Detect which cell encompasses the target text, then output its (x, y) center coordinate. 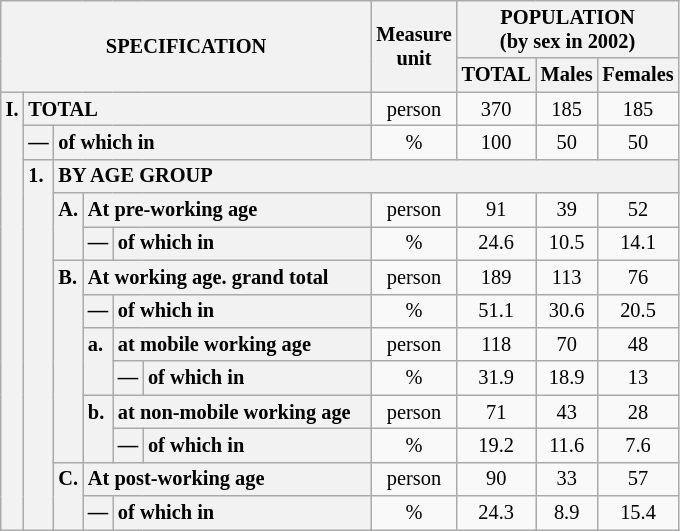
189 (496, 277)
B. (68, 361)
31.9 (496, 378)
At working age. grand total (227, 277)
I. (12, 311)
52 (638, 210)
113 (567, 277)
Measure unit (414, 46)
51.1 (496, 311)
a. (98, 360)
7.6 (638, 445)
57 (638, 479)
43 (567, 412)
C. (68, 496)
13 (638, 378)
BY AGE GROUP (366, 176)
at mobile working age (242, 344)
20.5 (638, 311)
Males (567, 75)
11.6 (567, 445)
24.6 (496, 243)
18.9 (567, 378)
8.9 (567, 513)
70 (567, 344)
Females (638, 75)
A. (68, 226)
POPULATION (by sex in 2002) (568, 29)
91 (496, 210)
28 (638, 412)
24.3 (496, 513)
39 (567, 210)
370 (496, 109)
1. (38, 344)
71 (496, 412)
48 (638, 344)
118 (496, 344)
19.2 (496, 445)
SPECIFICATION (186, 46)
76 (638, 277)
At pre-working age (227, 210)
At post-working age (227, 479)
30.6 (567, 311)
15.4 (638, 513)
b. (98, 428)
90 (496, 479)
100 (496, 142)
14.1 (638, 243)
33 (567, 479)
at non-mobile working age (242, 412)
10.5 (567, 243)
